Capture the cell that displays the provided text and extract its [x, y] central coordinate. 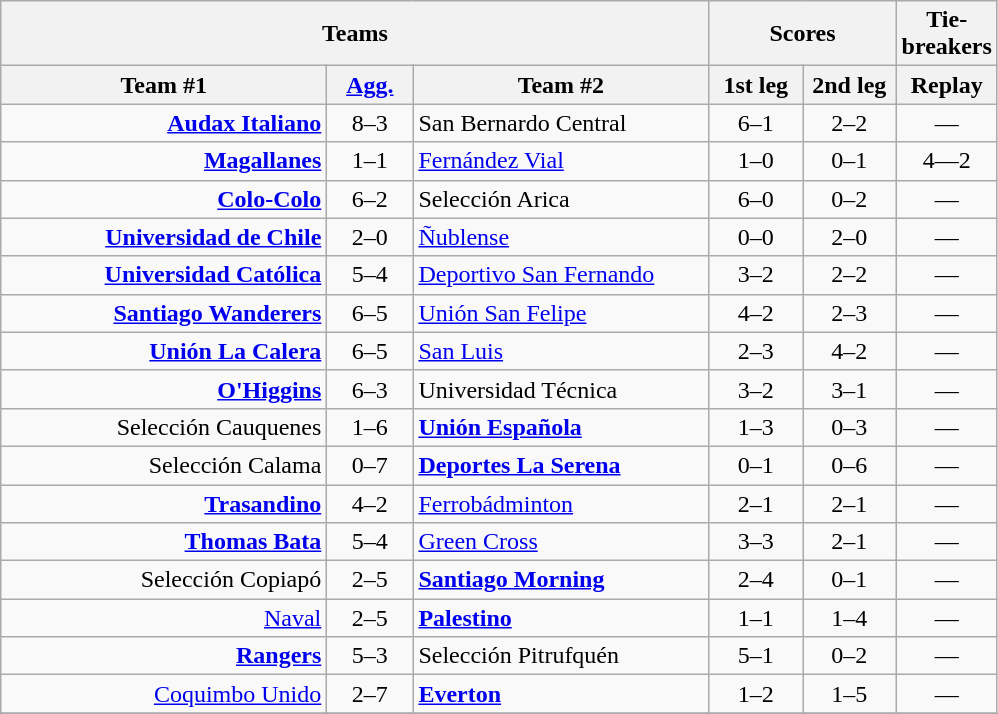
5–3 [370, 656]
O'Higgins [164, 389]
2–7 [370, 694]
Naval [164, 618]
6–2 [370, 199]
6–1 [756, 123]
Selección Calama [164, 465]
2nd leg [849, 85]
Selección Pitrufquén [561, 656]
0–3 [849, 427]
1–4 [849, 618]
Tie-breakers [946, 34]
Palestino [561, 618]
Coquimbo Unido [164, 694]
Fernández Vial [561, 161]
Agg. [370, 85]
6–0 [756, 199]
0–6 [849, 465]
1–2 [756, 694]
Scores [802, 34]
Deportivo San Fernando [561, 275]
8–3 [370, 123]
Colo-Colo [164, 199]
Unión San Felipe [561, 313]
Unión La Calera [164, 351]
2–4 [756, 580]
Audax Italiano [164, 123]
Universidad Católica [164, 275]
5–1 [756, 656]
1–0 [756, 161]
Unión Española [561, 427]
3–1 [849, 389]
Selección Copiapó [164, 580]
Trasandino [164, 503]
1–6 [370, 427]
Selección Cauquenes [164, 427]
Selección Arica [561, 199]
San Bernardo Central [561, 123]
Everton [561, 694]
Ferrobádminton [561, 503]
3–3 [756, 542]
6–3 [370, 389]
4—2 [946, 161]
0–7 [370, 465]
Universidad de Chile [164, 237]
Deportes La Serena [561, 465]
Rangers [164, 656]
0–0 [756, 237]
Green Cross [561, 542]
Santiago Wanderers [164, 313]
Santiago Morning [561, 580]
Replay [946, 85]
Thomas Bata [164, 542]
Universidad Técnica [561, 389]
Team #1 [164, 85]
Teams [355, 34]
1–5 [849, 694]
1st leg [756, 85]
San Luis [561, 351]
Team #2 [561, 85]
Magallanes [164, 161]
1–3 [756, 427]
Ñublense [561, 237]
